Search for the cell housing the specified text and yield its (x, y) center coordinate. 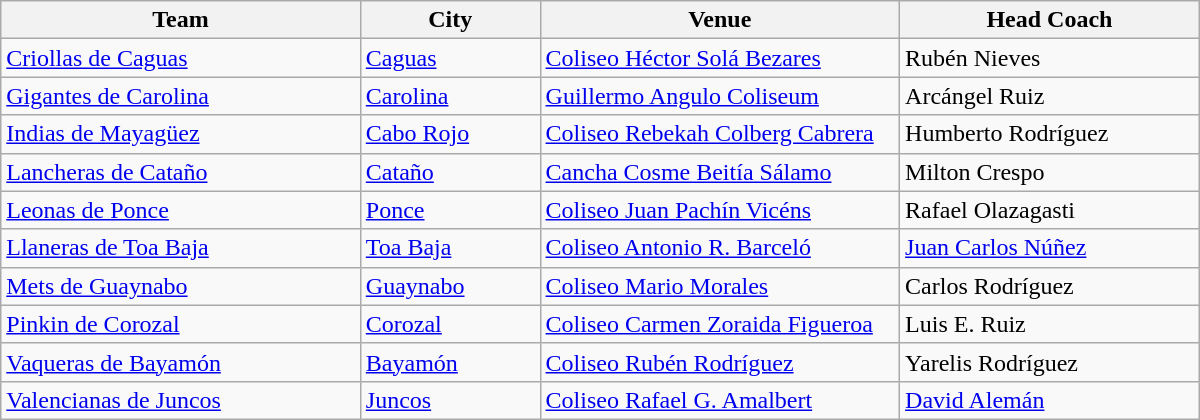
David Alemán (1050, 400)
Lancheras de Cataño (181, 172)
Cabo Rojo (450, 134)
Bayamón (450, 362)
Humberto Rodríguez (1050, 134)
Carlos Rodríguez (1050, 286)
Juan Carlos Núñez (1050, 248)
Toa Baja (450, 248)
Indias de Mayagüez (181, 134)
Coliseo Rubén Rodríguez (720, 362)
Rubén Nieves (1050, 58)
Luis E. Ruiz (1050, 324)
Criollas de Caguas (181, 58)
Venue (720, 20)
Head Coach (1050, 20)
Guillermo Angulo Coliseum (720, 96)
Gigantes de Carolina (181, 96)
Rafael Olazagasti (1050, 210)
Coliseo Juan Pachín Vicéns (720, 210)
Cataño (450, 172)
Guaynabo (450, 286)
Coliseo Mario Morales (720, 286)
Llaneras de Toa Baja (181, 248)
City (450, 20)
Cancha Cosme Beitía Sálamo (720, 172)
Carolina (450, 96)
Caguas (450, 58)
Ponce (450, 210)
Coliseo Rafael G. Amalbert (720, 400)
Mets de Guaynabo (181, 286)
Milton Crespo (1050, 172)
Leonas de Ponce (181, 210)
Coliseo Antonio R. Barceló (720, 248)
Coliseo Rebekah Colberg Cabrera (720, 134)
Valencianas de Juncos (181, 400)
Coliseo Carmen Zoraida Figueroa (720, 324)
Juncos (450, 400)
Arcángel Ruiz (1050, 96)
Corozal (450, 324)
Pinkin de Corozal (181, 324)
Yarelis Rodríguez (1050, 362)
Vaqueras de Bayamón (181, 362)
Coliseo Héctor Solá Bezares (720, 58)
Team (181, 20)
